Determine the [X, Y] coordinate at the center of the cell enclosing the given text.  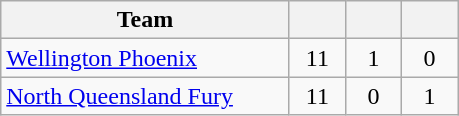
North Queensland Fury [146, 96]
Wellington Phoenix [146, 58]
Team [146, 20]
